Pinpoint the cell where the given text exists, returning its (x, y) midpoint coordinate. 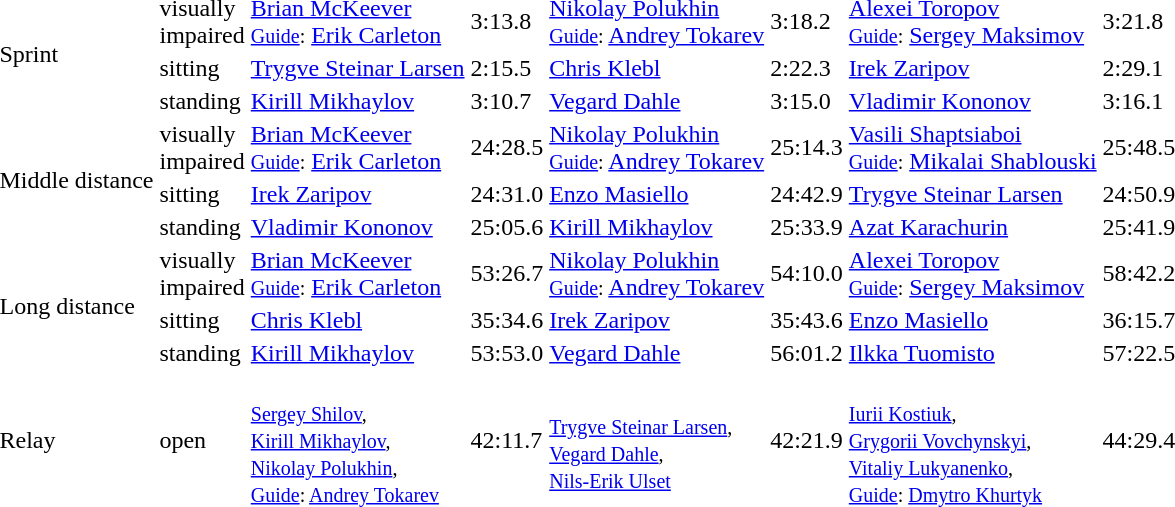
2:15.5 (507, 68)
35:34.6 (507, 320)
Vasili ShaptsiaboiGuide: Mikalai Shablouski (972, 148)
24:42.9 (807, 194)
Azat Karachurin (972, 227)
24:28.5 (507, 148)
25:14.3 (807, 148)
56:01.2 (807, 353)
3:10.7 (507, 101)
Alexei ToropovGuide: Sergey Maksimov (972, 274)
25:05.6 (507, 227)
3:15.0 (807, 101)
53:53.0 (507, 353)
25:33.9 (807, 227)
35:43.6 (807, 320)
24:31.0 (507, 194)
Ilkka Tuomisto (972, 353)
54:10.0 (807, 274)
53:26.7 (507, 274)
2:22.3 (807, 68)
